Capture the cell that displays the provided text and extract its [X, Y] central coordinate. 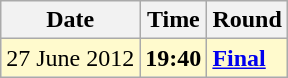
Date [70, 20]
Time [174, 20]
19:40 [174, 58]
Round [247, 20]
27 June 2012 [70, 58]
Final [247, 58]
